Identify which cell holds the provided text, then report its (x, y) central coordinate. 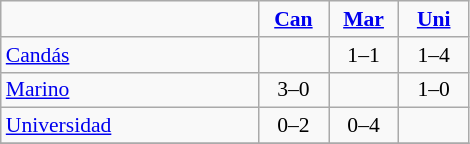
Candás (130, 55)
Uni (434, 19)
0–4 (363, 126)
1–0 (434, 90)
1–1 (363, 55)
Mar (363, 19)
0–2 (293, 126)
1–4 (434, 55)
3–0 (293, 90)
Can (293, 19)
Universidad (130, 126)
Marino (130, 90)
